Identify which cell holds the provided text, then report its [x, y] central coordinate. 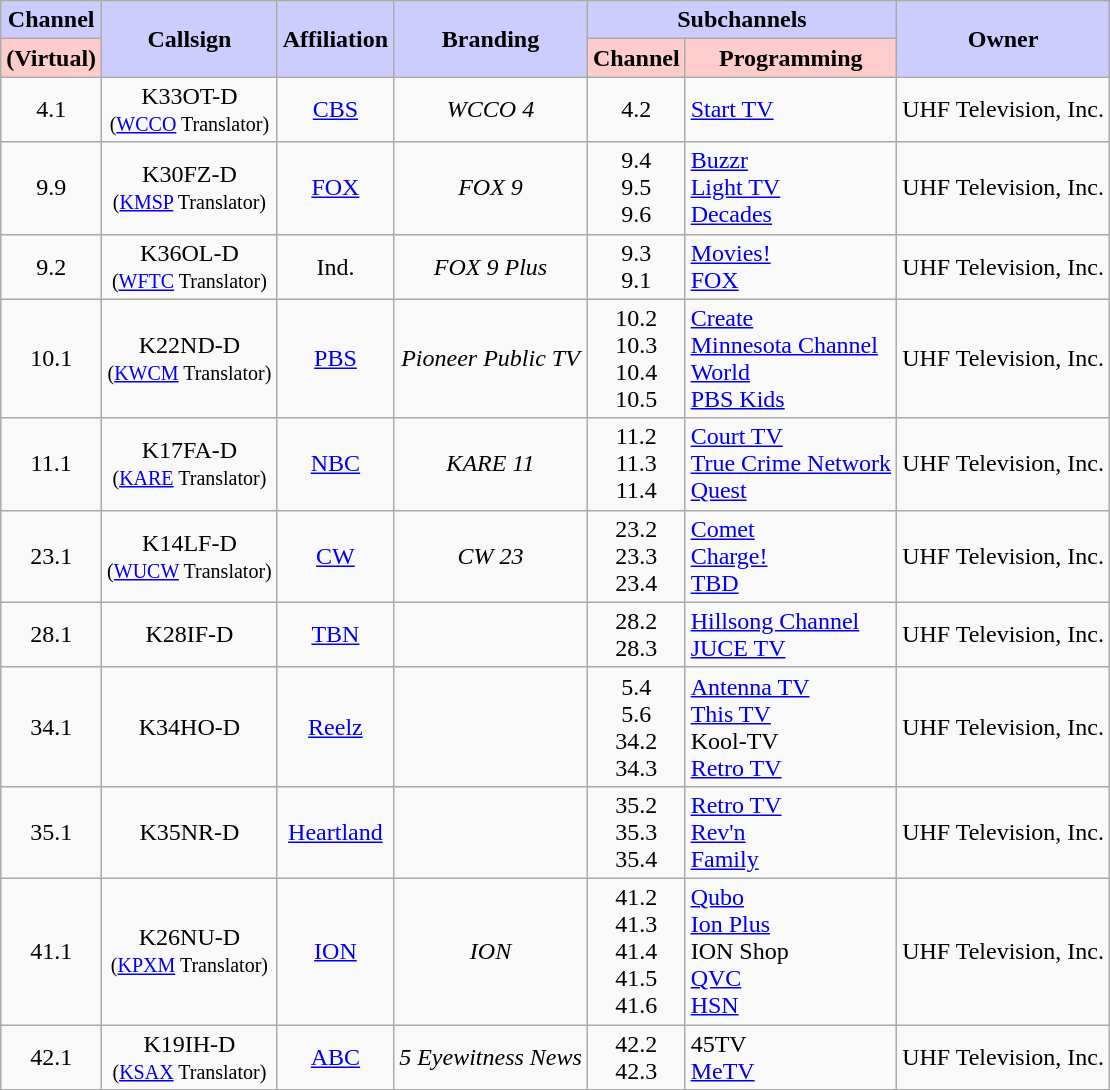
Antenna TVThis TVKool-TVRetro TV [791, 726]
4.1 [52, 110]
45TVMeTV [791, 1056]
TBN [335, 634]
28.1 [52, 634]
23.223.323.4 [636, 556]
10.1 [52, 358]
11.211.311.4 [636, 464]
Owner [1004, 39]
35.235.335.4 [636, 832]
(Virtual) [52, 58]
Hillsong ChannelJUCE TV [791, 634]
Movies!FOX [791, 266]
CBS [335, 110]
Court TVTrue Crime NetworkQuest [791, 464]
CometCharge!TBD [791, 556]
Subchannels [742, 20]
K36OL-D(WFTC Translator) [190, 266]
5.45.634.234.3 [636, 726]
11.1 [52, 464]
Affiliation [335, 39]
10.210.310.410.5 [636, 358]
9.9 [52, 188]
28.228.3 [636, 634]
Reelz [335, 726]
FOX 9 Plus [491, 266]
K14LF-D(WUCW Translator) [190, 556]
42.1 [52, 1056]
42.242.3 [636, 1056]
ABC [335, 1056]
Branding [491, 39]
PBS [335, 358]
K22ND-D(KWCM Translator) [190, 358]
9.39.1 [636, 266]
CW 23 [491, 556]
4.2 [636, 110]
K28IF-D [190, 634]
35.1 [52, 832]
Ind. [335, 266]
K30FZ-D(KMSP Translator) [190, 188]
K17FA-D(KARE Translator) [190, 464]
41.1 [52, 951]
Start TV [791, 110]
QuboIon PlusION ShopQVCHSN [791, 951]
WCCO 4 [491, 110]
Retro TVRev'nFamily [791, 832]
Callsign [190, 39]
9.2 [52, 266]
FOX [335, 188]
Pioneer Public TV [491, 358]
Heartland [335, 832]
5 Eyewitness News [491, 1056]
41.241.341.4 41.541.6 [636, 951]
CW [335, 556]
BuzzrLight TVDecades [791, 188]
CreateMinnesota ChannelWorldPBS Kids [791, 358]
34.1 [52, 726]
K35NR-D [190, 832]
KARE 11 [491, 464]
K34HO-D [190, 726]
23.1 [52, 556]
9.49.59.6 [636, 188]
FOX 9 [491, 188]
K19IH-D(KSAX Translator) [190, 1056]
NBC [335, 464]
K26NU-D(KPXM Translator) [190, 951]
K33OT-D(WCCO Translator) [190, 110]
Programming [791, 58]
